Detect which cell encompasses the target text, then output its (X, Y) center coordinate. 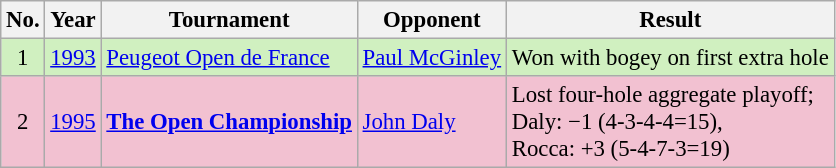
Paul McGinley (432, 58)
Tournament (229, 20)
Lost four-hole aggregate playoff;Daly: −1 (4-3-4-4=15),Rocca: +3 (5-4-7-3=19) (670, 122)
No. (23, 20)
1 (23, 58)
Result (670, 20)
Won with bogey on first extra hole (670, 58)
Opponent (432, 20)
The Open Championship (229, 122)
John Daly (432, 122)
1993 (73, 58)
1995 (73, 122)
2 (23, 122)
Peugeot Open de France (229, 58)
Year (73, 20)
